Find where the given text appears and provide that cell's center as (X, Y) coordinate. 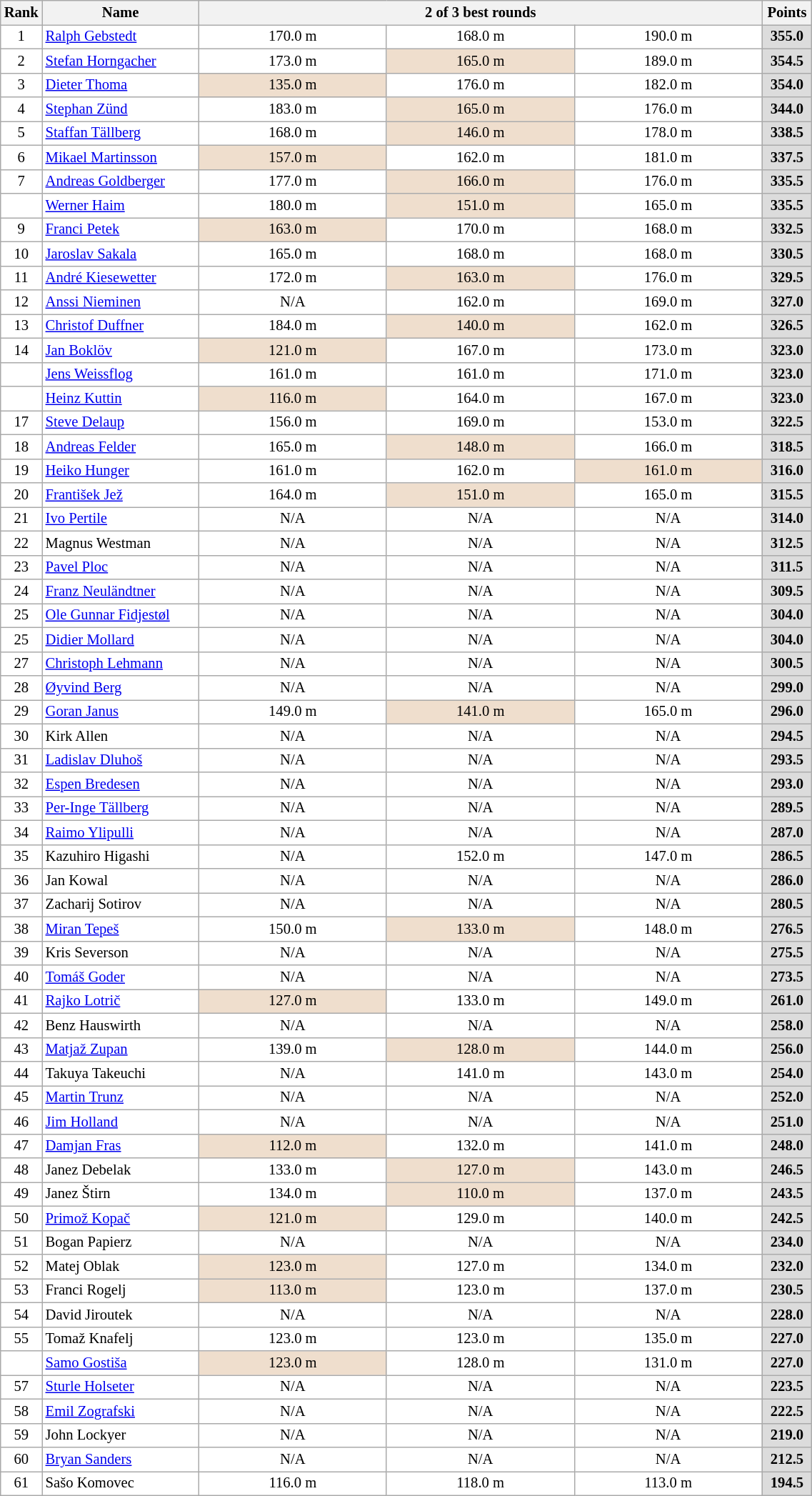
234.0 (787, 1242)
Damjan Fras (121, 1146)
Primož Kopač (121, 1218)
Jaroslav Sakala (121, 254)
Per-Inge Tällberg (121, 808)
58 (21, 1411)
18 (21, 447)
223.5 (787, 1387)
Miran Tepeš (121, 929)
Espen Bredesen (121, 784)
289.5 (787, 808)
Tomáš Goder (121, 977)
23 (21, 567)
316.0 (787, 471)
Pavel Ploc (121, 567)
11 (21, 278)
22 (21, 543)
24 (21, 591)
Bogan Papierz (121, 1242)
12 (21, 302)
246.5 (787, 1170)
294.5 (787, 736)
112.0 m (293, 1146)
Sturle Holseter (121, 1387)
17 (21, 422)
153.0 m (668, 422)
Janez Štirn (121, 1194)
5 (21, 133)
139.0 m (293, 1049)
146.0 m (480, 133)
57 (21, 1387)
Heiko Hunger (121, 471)
Staffan Tällberg (121, 133)
Franci Petek (121, 229)
55 (21, 1339)
Didier Mollard (121, 639)
276.5 (787, 929)
Magnus Westman (121, 543)
Goran Janus (121, 712)
354.0 (787, 85)
Jan Kowal (121, 881)
52 (21, 1267)
332.5 (787, 229)
Christoph Lehmann (121, 664)
Samo Gostiša (121, 1362)
41 (21, 1001)
177.0 m (293, 181)
Andreas Felder (121, 447)
Andreas Goldberger (121, 181)
171.0 m (668, 374)
54 (21, 1315)
286.5 (787, 857)
43 (21, 1049)
Werner Haim (121, 205)
Benz Hauswirth (121, 1025)
Ralph Gebstedt (121, 36)
256.0 (787, 1049)
31 (21, 760)
326.5 (787, 326)
Matej Oblak (121, 1267)
Matjaž Zupan (121, 1049)
344.0 (787, 109)
172.0 m (293, 278)
Kirk Allen (121, 736)
60 (21, 1460)
Mikael Martinsson (121, 157)
280.5 (787, 904)
Ladislav Dluhoš (121, 760)
Points (787, 12)
42 (21, 1025)
1 (21, 36)
Name (121, 12)
Steve Delaup (121, 422)
David Jiroutek (121, 1315)
53 (21, 1290)
230.5 (787, 1290)
Emil Zografski (121, 1411)
190.0 m (668, 36)
243.5 (787, 1194)
329.5 (787, 278)
286.0 (787, 881)
45 (21, 1097)
212.5 (787, 1460)
Sašo Komovec (121, 1483)
30 (21, 736)
35 (21, 857)
61 (21, 1483)
338.5 (787, 133)
48 (21, 1170)
318.5 (787, 447)
2 of 3 best rounds (480, 12)
300.5 (787, 664)
19 (21, 471)
312.5 (787, 543)
157.0 m (293, 157)
38 (21, 929)
110.0 m (480, 1194)
21 (21, 519)
232.0 (787, 1267)
228.0 (787, 1315)
9 (21, 229)
44 (21, 1074)
183.0 m (293, 109)
Heinz Kuttin (121, 398)
147.0 m (668, 857)
129.0 m (480, 1218)
Dieter Thoma (121, 85)
Martin Trunz (121, 1097)
Rajko Lotrič (121, 1001)
293.5 (787, 760)
34 (21, 832)
49 (21, 1194)
André Kiesewetter (121, 278)
Øyvind Berg (121, 688)
Franz Neuländtner (121, 591)
184.0 m (293, 326)
Stephan Zünd (121, 109)
275.5 (787, 953)
322.5 (787, 422)
219.0 (787, 1435)
6 (21, 157)
248.0 (787, 1146)
258.0 (787, 1025)
36 (21, 881)
3 (21, 85)
242.5 (787, 1218)
222.5 (787, 1411)
50 (21, 1218)
10 (21, 254)
Kazuhiro Higashi (121, 857)
Jan Boklöv (121, 350)
327.0 (787, 302)
28 (21, 688)
355.0 (787, 36)
13 (21, 326)
354.5 (787, 61)
144.0 m (668, 1049)
Ivo Pertile (121, 519)
261.0 (787, 1001)
2 (21, 61)
Franci Rogelj (121, 1290)
Zacharij Sotirov (121, 904)
4 (21, 109)
Raimo Ylipulli (121, 832)
189.0 m (668, 61)
7 (21, 181)
180.0 m (293, 205)
32 (21, 784)
29 (21, 712)
293.0 (787, 784)
150.0 m (293, 929)
33 (21, 808)
37 (21, 904)
John Lockyer (121, 1435)
Christof Duffner (121, 326)
51 (21, 1242)
Janez Debelak (121, 1170)
14 (21, 350)
296.0 (787, 712)
20 (21, 495)
39 (21, 953)
315.5 (787, 495)
132.0 m (480, 1146)
314.0 (787, 519)
152.0 m (480, 857)
309.5 (787, 591)
59 (21, 1435)
131.0 m (668, 1362)
47 (21, 1146)
Takuya Takeuchi (121, 1074)
118.0 m (480, 1483)
337.5 (787, 157)
Kris Severson (121, 953)
156.0 m (293, 422)
194.5 (787, 1483)
Tomaž Knafelj (121, 1339)
Anssi Nieminen (121, 302)
287.0 (787, 832)
46 (21, 1122)
178.0 m (668, 133)
40 (21, 977)
251.0 (787, 1122)
254.0 (787, 1074)
182.0 m (668, 85)
František Jež (121, 495)
330.5 (787, 254)
252.0 (787, 1097)
299.0 (787, 688)
Ole Gunnar Fidjestøl (121, 615)
27 (21, 664)
273.5 (787, 977)
311.5 (787, 567)
Bryan Sanders (121, 1460)
Jens Weissflog (121, 374)
Rank (21, 12)
Stefan Horngacher (121, 61)
Jim Holland (121, 1122)
181.0 m (668, 157)
